From the cell containing the given text, extract its center point as (x, y) coordinate. 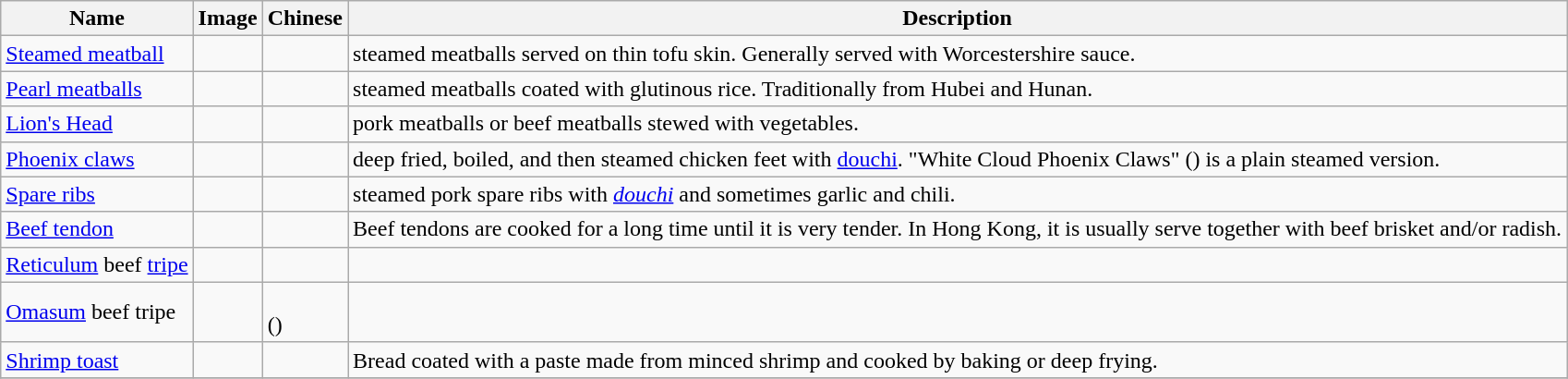
Image (227, 18)
Name (97, 18)
Beef tendon (97, 229)
Chinese (305, 18)
pork meatballs or beef meatballs stewed with vegetables. (958, 124)
Pearl meatballs (97, 89)
Spare ribs (97, 194)
steamed meatballs coated with glutinous rice. Traditionally from Hubei and Hunan. (958, 89)
Bread coated with a paste made from minced shrimp and cooked by baking or deep frying. (958, 360)
Reticulum beef tripe (97, 264)
() (305, 312)
Beef tendons are cooked for a long time until it is very tender. In Hong Kong, it is usually serve together with beef brisket and/or radish. (958, 229)
Omasum beef tripe (97, 312)
deep fried, boiled, and then steamed chicken feet with douchi. "White Cloud Phoenix Claws" () is a plain steamed version. (958, 159)
steamed meatballs served on thin tofu skin. Generally served with Worcestershire sauce. (958, 54)
steamed pork spare ribs with douchi and sometimes garlic and chili. (958, 194)
Phoenix claws (97, 159)
Lion's Head (97, 124)
Shrimp toast (97, 360)
Description (958, 18)
Steamed meatball (97, 54)
